From the cell containing the given text, extract its center point as (X, Y) coordinate. 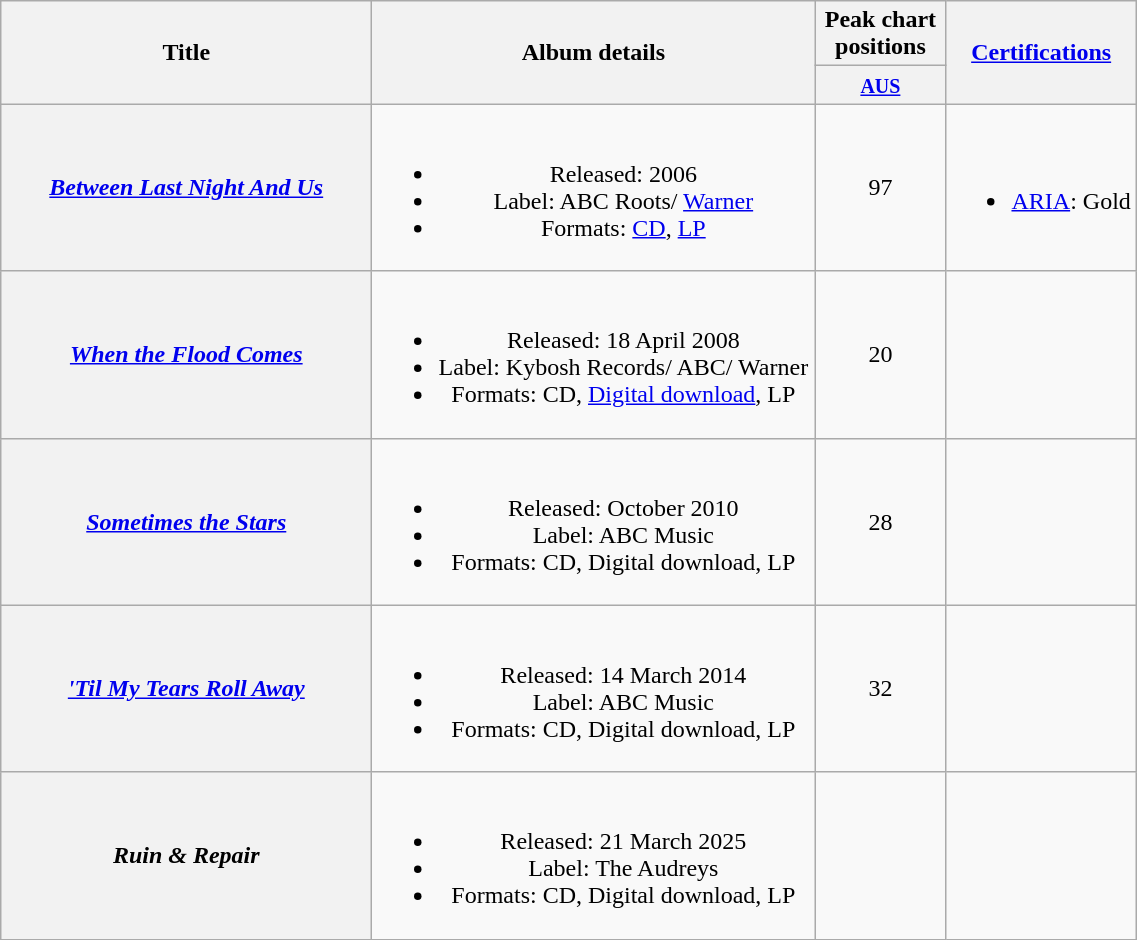
28 (880, 522)
When the Flood Comes (186, 354)
ARIA: Gold (1041, 188)
Ruin & Repair (186, 856)
Title (186, 52)
Between Last Night And Us (186, 188)
AUS (880, 85)
Released: 14 March 2014Label: ABC MusicFormats: CD, Digital download, LP (594, 688)
Certifications (1041, 52)
'Til My Tears Roll Away (186, 688)
Album details (594, 52)
Released: October 2010Label: ABC MusicFormats: CD, Digital download, LP (594, 522)
Released: 18 April 2008Label: Kybosh Records/ ABC/ WarnerFormats: CD, Digital download, LP (594, 354)
Sometimes the Stars (186, 522)
97 (880, 188)
32 (880, 688)
Released: 21 March 2025Label: The AudreysFormats: CD, Digital download, LP (594, 856)
Peak chartpositions (880, 34)
Released: 2006Label: ABC Roots/ WarnerFormats: CD, LP (594, 188)
20 (880, 354)
